Extract the [x, y] coordinate from the center of the cell holding the provided text.  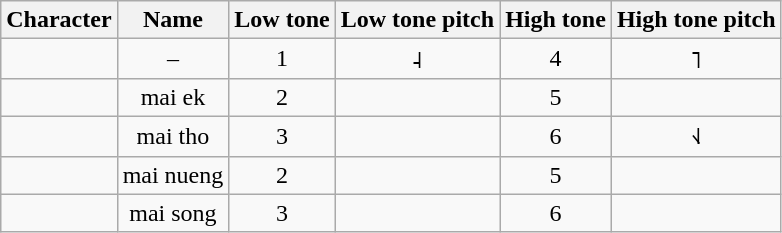
1 [282, 59]
˥ [696, 59]
High tone [556, 20]
˧˩ [696, 136]
mai tho [173, 136]
mai ek [173, 97]
4 [556, 59]
– [173, 59]
Name [173, 20]
mai nueng [173, 175]
High tone pitch [696, 20]
Low tone pitch [417, 20]
Low tone [282, 20]
mai song [173, 213]
Character [59, 20]
˨ [417, 59]
